Search for the cell housing the specified text and yield its [X, Y] center coordinate. 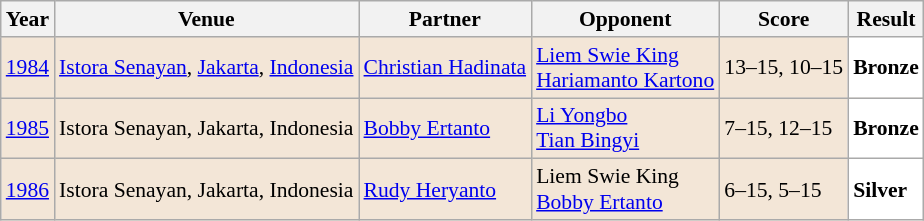
1984 [28, 68]
Christian Hadinata [446, 68]
Opponent [625, 19]
Liem Swie King Hariamanto Kartono [625, 68]
Year [28, 19]
7–15, 12–15 [784, 128]
13–15, 10–15 [784, 68]
Venue [206, 19]
Silver [886, 190]
Score [784, 19]
Liem Swie King Bobby Ertanto [625, 190]
1985 [28, 128]
Li Yongbo Tian Bingyi [625, 128]
Bobby Ertanto [446, 128]
Partner [446, 19]
Result [886, 19]
Rudy Heryanto [446, 190]
6–15, 5–15 [784, 190]
1986 [28, 190]
